Return (x, y) of the center of cell containing provided text 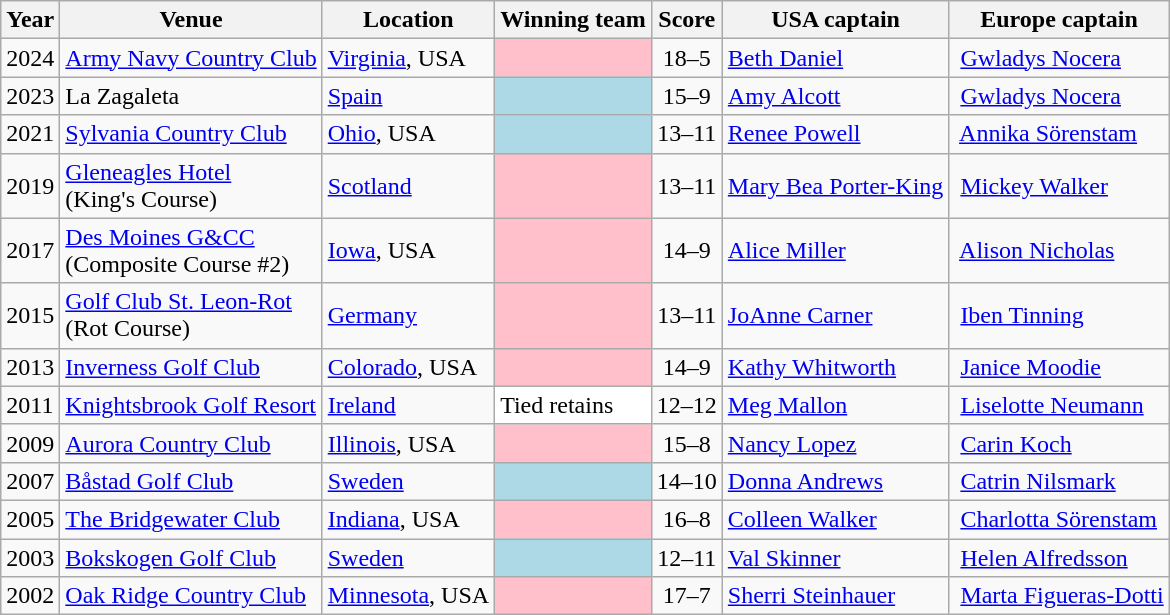
2013 (30, 367)
Mickey Walker (1059, 186)
Charlotta Sörenstam (1059, 519)
Location (408, 20)
18–5 (686, 58)
Spain (408, 96)
Helen Alfredsson (1059, 557)
Donna Andrews (836, 481)
Army Navy Country Club (191, 58)
Score (686, 20)
Colleen Walker (836, 519)
Beth Daniel (836, 58)
2024 (30, 58)
Meg Mallon (836, 405)
16–8 (686, 519)
Knightsbrook Golf Resort (191, 405)
14–10 (686, 481)
Mary Bea Porter-King (836, 186)
JoAnne Carner (836, 316)
Virginia, USA (408, 58)
Sylvania Country Club (191, 134)
Amy Alcott (836, 96)
17–7 (686, 596)
Inverness Golf Club (191, 367)
Marta Figueras-Dotti (1059, 596)
Des Moines G&CC(Composite Course #2) (191, 250)
2021 (30, 134)
2017 (30, 250)
Indiana, USA (408, 519)
2002 (30, 596)
Year (30, 20)
Renee Powell (836, 134)
Sherri Steinhauer (836, 596)
Carin Koch (1059, 443)
Iowa, USA (408, 250)
Nancy Lopez (836, 443)
2003 (30, 557)
Janice Moodie (1059, 367)
2015 (30, 316)
2007 (30, 481)
Illinois, USA (408, 443)
Alison Nicholas (1059, 250)
2009 (30, 443)
12–12 (686, 405)
2005 (30, 519)
Venue (191, 20)
Annika Sörenstam (1059, 134)
Ohio, USA (408, 134)
12–11 (686, 557)
Catrin Nilsmark (1059, 481)
Gleneagles Hotel(King's Course) (191, 186)
Europe captain (1059, 20)
2011 (30, 405)
Aurora Country Club (191, 443)
Liselotte Neumann (1059, 405)
Winning team (574, 20)
2019 (30, 186)
Båstad Golf Club (191, 481)
Minnesota, USA (408, 596)
The Bridgewater Club (191, 519)
Scotland (408, 186)
USA captain (836, 20)
Iben Tinning (1059, 316)
Ireland (408, 405)
Germany (408, 316)
15–9 (686, 96)
Golf Club St. Leon-Rot(Rot Course) (191, 316)
Tied retains (574, 405)
Bokskogen Golf Club (191, 557)
Kathy Whitworth (836, 367)
2023 (30, 96)
La Zagaleta (191, 96)
Val Skinner (836, 557)
Alice Miller (836, 250)
15–8 (686, 443)
Oak Ridge Country Club (191, 596)
Colorado, USA (408, 367)
